Output the [x, y] coordinate of the center of the cell containing the given text.  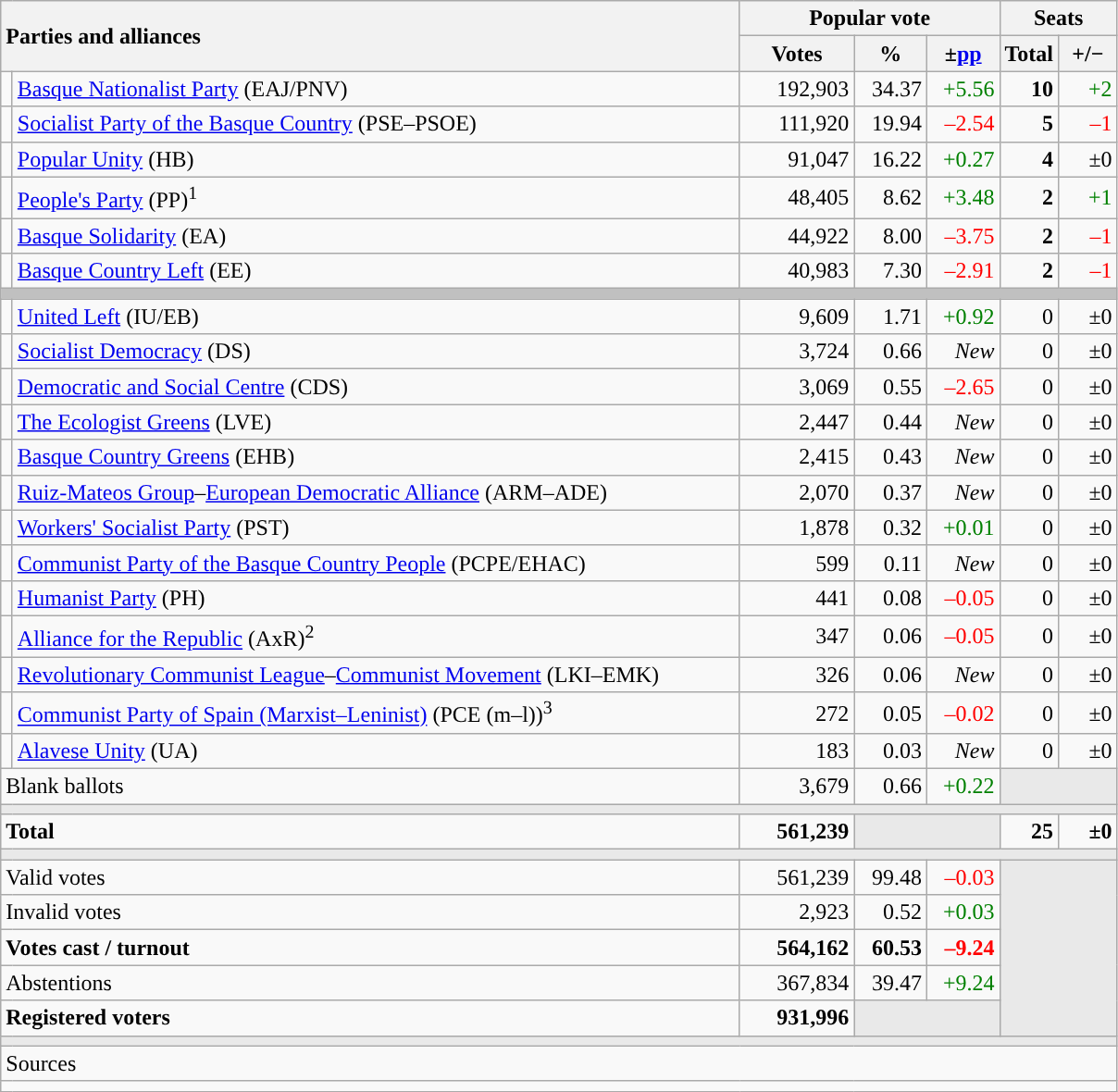
Basque Country Left (EE) [376, 271]
2,415 [797, 457]
–3.75 [963, 236]
19.94 [890, 124]
United Left (IU/EB) [376, 316]
0.32 [890, 527]
5 [1029, 124]
7.30 [890, 271]
Parties and alliances [370, 36]
Ruiz-Mateos Group–European Democratic Alliance (ARM–ADE) [376, 492]
+5.56 [963, 89]
–2.65 [963, 387]
99.48 [890, 877]
183 [797, 751]
931,996 [797, 1018]
+0.01 [963, 527]
16.22 [890, 159]
–0.02 [963, 713]
0.03 [890, 751]
111,920 [797, 124]
39.47 [890, 983]
Humanist Party (PH) [376, 598]
599 [797, 563]
2,447 [797, 422]
Popular Unity (HB) [376, 159]
Seats [1059, 19]
25 [1029, 832]
347 [797, 637]
2,070 [797, 492]
Popular vote [870, 19]
8.00 [890, 236]
+0.27 [963, 159]
–0.03 [963, 877]
0.05 [890, 713]
10 [1029, 89]
272 [797, 713]
60.53 [890, 948]
Votes cast / turnout [370, 948]
+9.24 [963, 983]
The Ecologist Greens (LVE) [376, 422]
+/− [1088, 54]
–9.24 [963, 948]
–2.91 [963, 271]
0.52 [890, 912]
+0.22 [963, 787]
0.44 [890, 422]
9,609 [797, 316]
Blank ballots [370, 787]
0.43 [890, 457]
Revolutionary Communist League–Communist Movement (LKI–EMK) [376, 675]
Socialist Democracy (DS) [376, 352]
–2.54 [963, 124]
48,405 [797, 198]
326 [797, 675]
Sources [559, 1063]
1,878 [797, 527]
441 [797, 598]
Basque Country Greens (EHB) [376, 457]
Alliance for the Republic (AxR)2 [376, 637]
Communist Party of the Basque Country People (PCPE/EHAC) [376, 563]
8.62 [890, 198]
3,724 [797, 352]
Invalid votes [370, 912]
+3.48 [963, 198]
Socialist Party of the Basque Country (PSE–PSOE) [376, 124]
91,047 [797, 159]
0.08 [890, 598]
People's Party (PP)1 [376, 198]
2,923 [797, 912]
1.71 [890, 316]
+0.92 [963, 316]
367,834 [797, 983]
Democratic and Social Centre (CDS) [376, 387]
4 [1029, 159]
Communist Party of Spain (Marxist–Leninist) (PCE (m–l))3 [376, 713]
+2 [1088, 89]
Abstentions [370, 983]
+0.03 [963, 912]
Workers' Socialist Party (PST) [376, 527]
±pp [963, 54]
0.11 [890, 563]
564,162 [797, 948]
Registered voters [370, 1018]
+1 [1088, 198]
Votes [797, 54]
3,679 [797, 787]
192,903 [797, 89]
Basque Solidarity (EA) [376, 236]
0.55 [890, 387]
% [890, 54]
40,983 [797, 271]
Valid votes [370, 877]
34.37 [890, 89]
Alavese Unity (UA) [376, 751]
Basque Nationalist Party (EAJ/PNV) [376, 89]
0.37 [890, 492]
3,069 [797, 387]
44,922 [797, 236]
